Provide the (X, Y) coordinate of the cell's center where the given text is located.  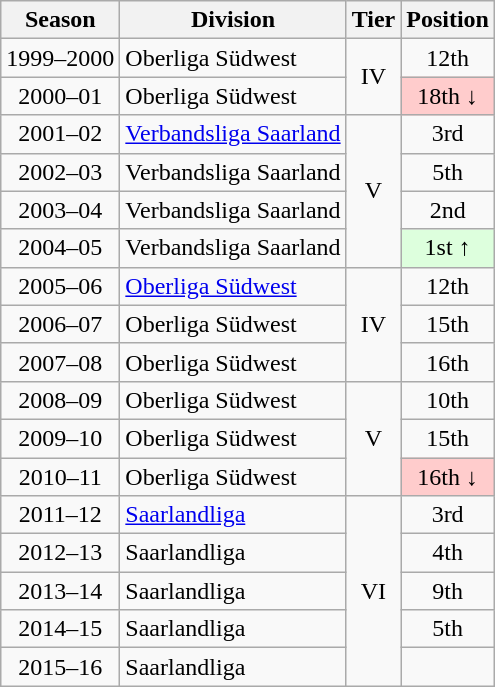
2007–08 (60, 362)
2015–16 (60, 667)
2003–04 (60, 210)
Position (448, 20)
1999–2000 (60, 58)
2001–02 (60, 134)
2008–09 (60, 400)
2010–11 (60, 477)
18th ↓ (448, 96)
16th (448, 362)
2012–13 (60, 553)
2nd (448, 210)
2005–06 (60, 286)
2011–12 (60, 515)
2000–01 (60, 96)
1st ↑ (448, 248)
10th (448, 400)
Tier (374, 20)
Division (233, 20)
2002–03 (60, 172)
2014–15 (60, 629)
9th (448, 591)
2004–05 (60, 248)
2013–14 (60, 591)
2009–10 (60, 438)
16th ↓ (448, 477)
2006–07 (60, 324)
4th (448, 553)
VI (374, 591)
Season (60, 20)
